Return [x, y] of the center of cell containing provided text 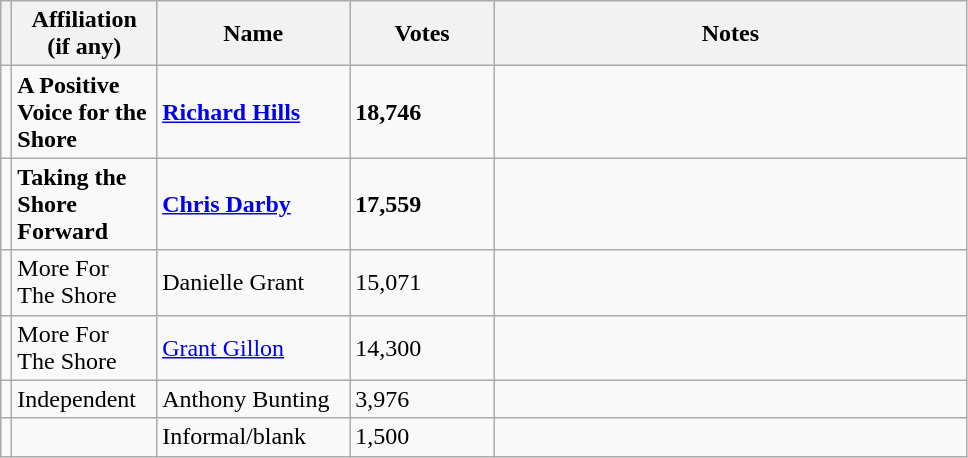
17,559 [422, 204]
15,071 [422, 282]
Anthony Bunting [254, 399]
Affiliation (if any) [84, 34]
Danielle Grant [254, 282]
Chris Darby [254, 204]
Notes [730, 34]
3,976 [422, 399]
Independent [84, 399]
Votes [422, 34]
Grant Gillon [254, 348]
A Positive Voice for the Shore [84, 112]
1,500 [422, 437]
Richard Hills [254, 112]
Name [254, 34]
18,746 [422, 112]
Informal/blank [254, 437]
Taking the Shore Forward [84, 204]
14,300 [422, 348]
